From the cell containing the given text, extract its center point as [x, y] coordinate. 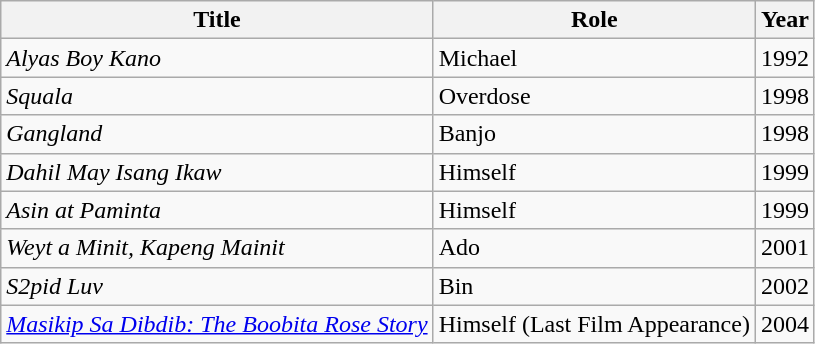
Weyt a Minit, Kapeng Mainit [217, 248]
Bin [594, 286]
Gangland [217, 134]
Title [217, 20]
S2pid Luv [217, 286]
Alyas Boy Kano [217, 58]
Himself (Last Film Appearance) [594, 324]
Role [594, 20]
Year [784, 20]
1992 [784, 58]
Overdose [594, 96]
Ado [594, 248]
2001 [784, 248]
2002 [784, 286]
Masikip Sa Dibdib: The Boobita Rose Story [217, 324]
Banjo [594, 134]
Dahil May Isang Ikaw [217, 172]
Asin at Paminta [217, 210]
2004 [784, 324]
Michael [594, 58]
Squala [217, 96]
